Locate the cell with the specified text and output its (X, Y) center coordinate. 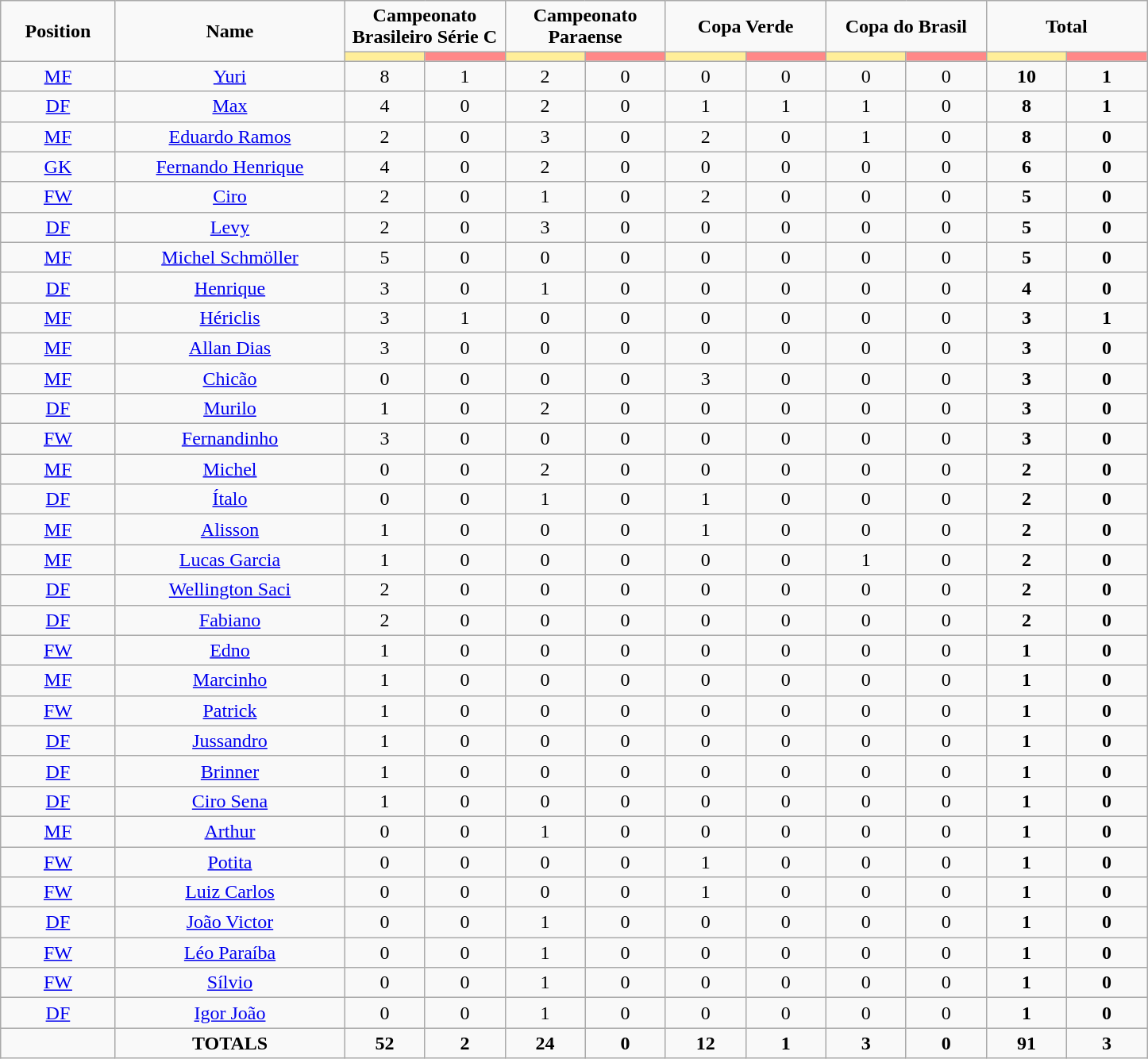
Levy (230, 227)
Chicão (230, 379)
Campeonato Paraense (585, 27)
Campeonato Brasileiro Série C (425, 27)
Henrique (230, 287)
Fabiano (230, 620)
52 (384, 1043)
Hériclis (230, 318)
Copa do Brasil (906, 27)
12 (705, 1043)
Fernando Henrique (230, 167)
Max (230, 106)
10 (1026, 76)
Léo Paraíba (230, 953)
Sílvio (230, 983)
Lucas Garcia (230, 560)
Arthur (230, 831)
Copa Verde (745, 27)
Ciro (230, 197)
Yuri (230, 76)
Igor João (230, 1013)
Wellington Saci (230, 590)
Allan Dias (230, 348)
GK (58, 167)
Brinner (230, 771)
João Victor (230, 922)
Name (230, 31)
Michel Schmöller (230, 257)
Position (58, 31)
Marcinho (230, 680)
Luiz Carlos (230, 892)
Alisson (230, 529)
TOTALS (230, 1043)
91 (1026, 1043)
Ciro Sena (230, 801)
Edno (230, 650)
Eduardo Ramos (230, 137)
Ítalo (230, 499)
Fernandinho (230, 439)
24 (545, 1043)
Total (1066, 27)
Patrick (230, 710)
Potita (230, 861)
Jussandro (230, 741)
Michel (230, 469)
Murilo (230, 409)
6 (1026, 167)
